Search for the cell housing the specified text and yield its (X, Y) center coordinate. 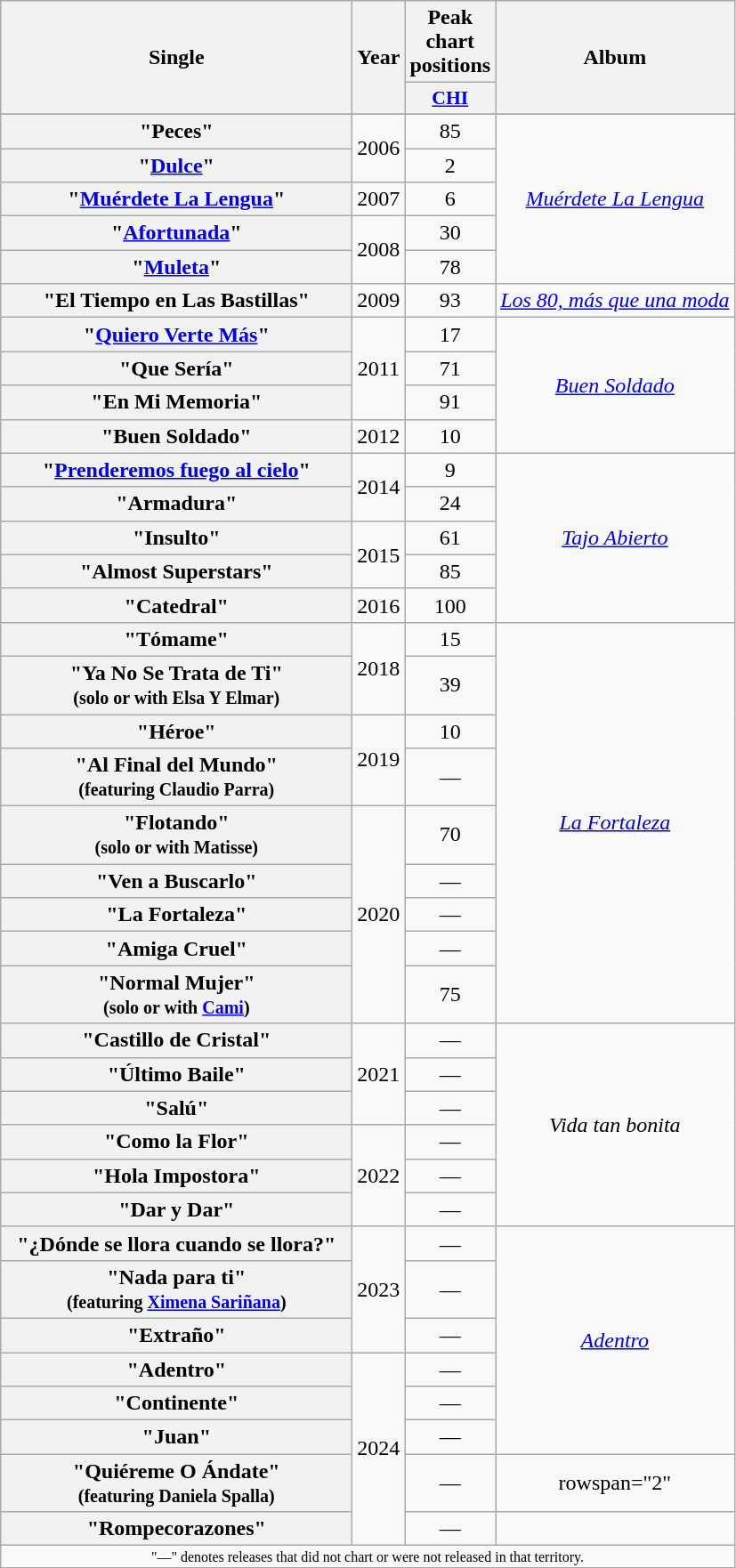
2019 (379, 760)
"Juan" (176, 1437)
17 (450, 335)
"Rompecorazones" (176, 1529)
30 (450, 233)
rowspan="2" (615, 1483)
"Dar y Dar" (176, 1209)
93 (450, 301)
"Salú" (176, 1108)
6 (450, 199)
2022 (379, 1176)
Buen Soldado (615, 385)
"Prenderemos fuego al cielo" (176, 470)
"Héroe" (176, 731)
"Extraño" (176, 1335)
"—" denotes releases that did not chart or were not released in that territory. (368, 1556)
61 (450, 537)
"La Fortaleza" (176, 915)
"Adentro" (176, 1370)
2023 (379, 1289)
2012 (379, 436)
15 (450, 639)
100 (450, 605)
"Como la Flor" (176, 1142)
2 (450, 165)
"Hola Impostora" (176, 1176)
"Nada para ti" (featuring Ximena Sariñana) (176, 1289)
75 (450, 995)
Peak chart positions (450, 42)
"Peces" (176, 131)
Year (379, 58)
Adentro (615, 1340)
"Quiéreme O Ándate" (featuring Daniela Spalla) (176, 1483)
2015 (379, 554)
"Que Sería" (176, 368)
Vida tan bonita (615, 1125)
"Catedral" (176, 605)
"Quiero Verte Más" (176, 335)
"Buen Soldado" (176, 436)
2007 (379, 199)
Los 80, más que una moda (615, 301)
"Armadura" (176, 504)
"Flotando" (solo or with Matisse) (176, 835)
"Almost Superstars" (176, 571)
"Tómame" (176, 639)
2006 (379, 148)
2024 (379, 1449)
CHI (450, 99)
"Ven a Buscarlo" (176, 881)
"Normal Mujer" (solo or with Cami) (176, 995)
2014 (379, 487)
9 (450, 470)
"En Mi Memoria" (176, 402)
"¿Dónde se llora cuando se llora?" (176, 1243)
"El Tiempo en Las Bastillas" (176, 301)
2018 (379, 667)
"Muérdete La Lengua" (176, 199)
2020 (379, 915)
70 (450, 835)
Single (176, 58)
2009 (379, 301)
Tajo Abierto (615, 537)
2016 (379, 605)
39 (450, 685)
"Ya No Se Trata de Ti" (solo or with Elsa Y Elmar) (176, 685)
"Afortunada" (176, 233)
"Amiga Cruel" (176, 949)
24 (450, 504)
La Fortaleza (615, 822)
2011 (379, 368)
"Muleta" (176, 267)
91 (450, 402)
"Último Baile" (176, 1074)
2021 (379, 1074)
"Dulce" (176, 165)
2008 (379, 250)
Album (615, 58)
78 (450, 267)
"Insulto" (176, 537)
Muérdete La Lengua (615, 198)
"Al Final del Mundo" (featuring Claudio Parra) (176, 778)
71 (450, 368)
"Continente" (176, 1403)
"Castillo de Cristal" (176, 1040)
